Determine the (X, Y) coordinate at the center of the cell enclosing the given text.  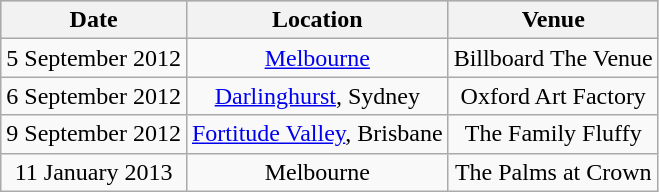
Billboard The Venue (553, 58)
The Palms at Crown (553, 172)
Oxford Art Factory (553, 96)
Fortitude Valley, Brisbane (317, 134)
The Family Fluffy (553, 134)
5 September 2012 (94, 58)
9 September 2012 (94, 134)
Venue (553, 20)
Date (94, 20)
6 September 2012 (94, 96)
Darlinghurst, Sydney (317, 96)
Location (317, 20)
11 January 2013 (94, 172)
